Find where the given text appears and provide that cell's center as [x, y] coordinate. 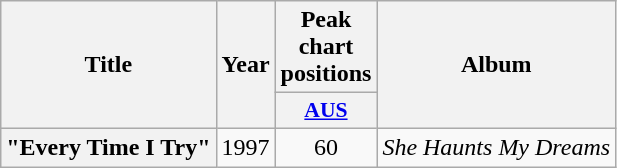
60 [326, 147]
She Haunts My Dreams [496, 147]
1997 [246, 147]
Album [496, 65]
"Every Time I Try" [108, 147]
Peak chart positions [326, 47]
Title [108, 65]
Year [246, 65]
AUS [326, 111]
